Capture the cell that displays the provided text and extract its (X, Y) central coordinate. 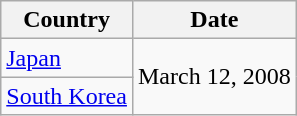
March 12, 2008 (214, 77)
Date (214, 20)
Country (67, 20)
South Korea (67, 96)
Japan (67, 58)
